Provide the (X, Y) coordinate of the cell's center where the given text is located.  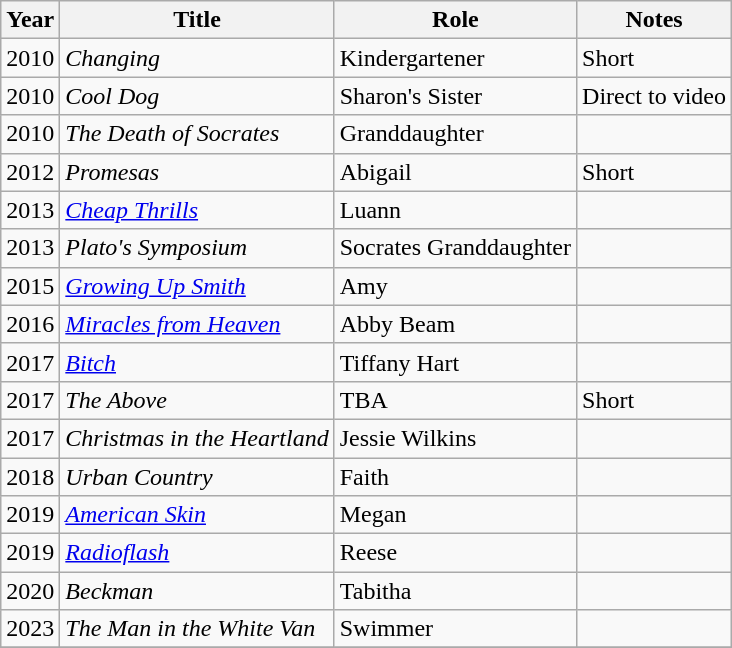
Sharon's Sister (455, 96)
Direct to video (654, 96)
Swimmer (455, 629)
The Death of Socrates (197, 134)
Jessie Wilkins (455, 438)
Title (197, 20)
Abigail (455, 172)
Urban Country (197, 477)
Bitch (197, 362)
2016 (30, 324)
Cool Dog (197, 96)
Abby Beam (455, 324)
Luann (455, 210)
Faith (455, 477)
Role (455, 20)
Christmas in the Heartland (197, 438)
2012 (30, 172)
Amy (455, 286)
Tiffany Hart (455, 362)
2015 (30, 286)
Cheap Thrills (197, 210)
Megan (455, 515)
2023 (30, 629)
Radioflash (197, 553)
Tabitha (455, 591)
Plato's Symposium (197, 248)
American Skin (197, 515)
Growing Up Smith (197, 286)
Changing (197, 58)
Year (30, 20)
TBA (455, 400)
Miracles from Heaven (197, 324)
The Above (197, 400)
Kindergartener (455, 58)
Promesas (197, 172)
Socrates Granddaughter (455, 248)
The Man in the White Van (197, 629)
Beckman (197, 591)
2018 (30, 477)
Notes (654, 20)
Granddaughter (455, 134)
Reese (455, 553)
2020 (30, 591)
